Determine the (x, y) coordinate at the center of the cell enclosing the given text.  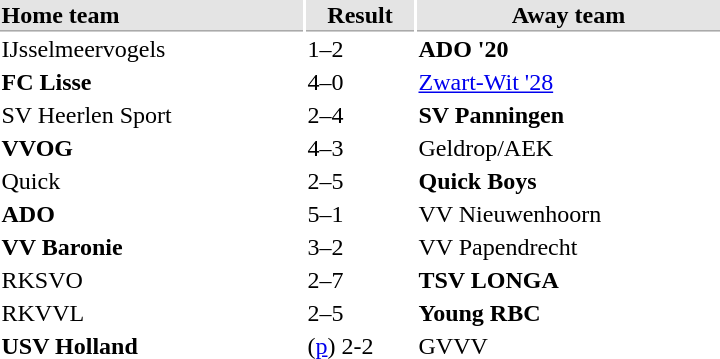
FC Lisse (152, 83)
Home team (152, 16)
2–4 (360, 115)
IJsselmeervogels (152, 49)
Away team (568, 16)
4–3 (360, 149)
4–0 (360, 83)
RKSVO (152, 281)
5–1 (360, 215)
VV Papendrecht (568, 247)
SV Heerlen Sport (152, 115)
VV Nieuwenhoorn (568, 215)
Result (360, 16)
3–2 (360, 247)
ADO (152, 215)
2–7 (360, 281)
Zwart-Wit '28 (568, 83)
TSV LONGA (568, 281)
Young RBC (568, 313)
Quick (152, 181)
SV Panningen (568, 115)
RKVVL (152, 313)
VVOG (152, 149)
Geldrop/AEK (568, 149)
ADO '20 (568, 49)
VV Baronie (152, 247)
Quick Boys (568, 181)
1–2 (360, 49)
